Search for the cell housing the specified text and yield its (x, y) center coordinate. 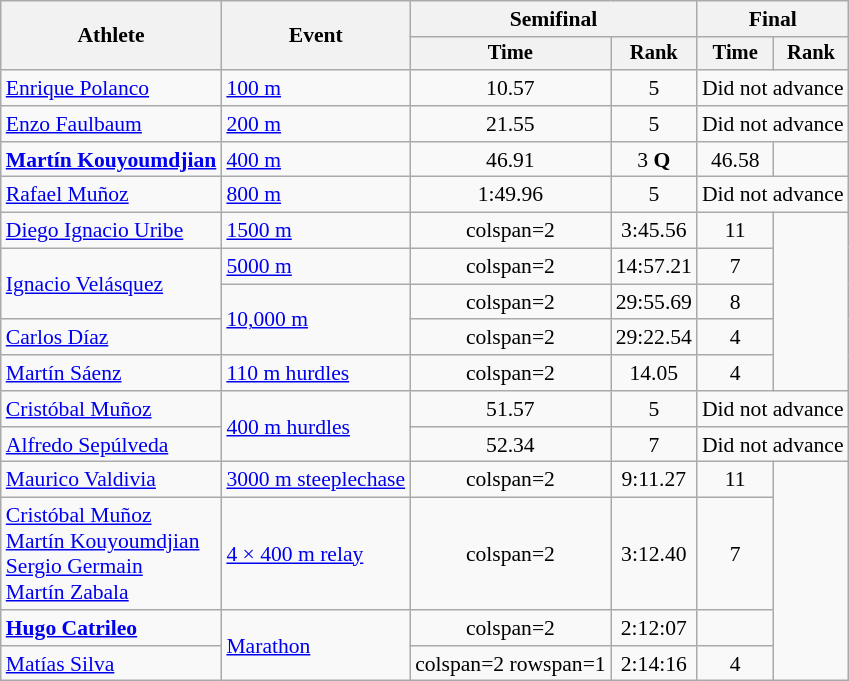
8 (736, 302)
Diego Ignacio Uribe (112, 231)
51.57 (510, 409)
400 m (316, 160)
10.57 (510, 88)
Martín Sáenz (112, 373)
110 m hurdles (316, 373)
52.34 (510, 445)
46.58 (736, 160)
5000 m (316, 267)
100 m (316, 88)
200 m (316, 124)
9:11.27 (654, 480)
1:49.96 (510, 195)
Semifinal (554, 19)
Final (773, 19)
Ignacio Velásquez (112, 284)
3:12.40 (654, 554)
Martín Kouyoumdjian (112, 160)
Cristóbal Muñoz (112, 409)
3000 m steeplechase (316, 480)
14.05 (654, 373)
Event (316, 36)
3 Q (654, 160)
400 m hurdles (316, 426)
Athlete (112, 36)
Enzo Faulbaum (112, 124)
Rafael Muñoz (112, 195)
Carlos Díaz (112, 338)
4 × 400 m relay (316, 554)
1500 m (316, 231)
800 m (316, 195)
2:12:07 (654, 628)
3:45.56 (654, 231)
Alfredo Sepúlveda (112, 445)
14:57.21 (654, 267)
Maurico Valdivia (112, 480)
10,000 m (316, 320)
29:22.54 (654, 338)
Enrique Polanco (112, 88)
Hugo Catrileo (112, 628)
21.55 (510, 124)
46.91 (510, 160)
29:55.69 (654, 302)
Marathon (316, 646)
Cristóbal MuñozMartín KouyoumdjianSergio GermainMartín Zabala (112, 554)
